Pinpoint the cell where the given text exists, returning its (X, Y) midpoint coordinate. 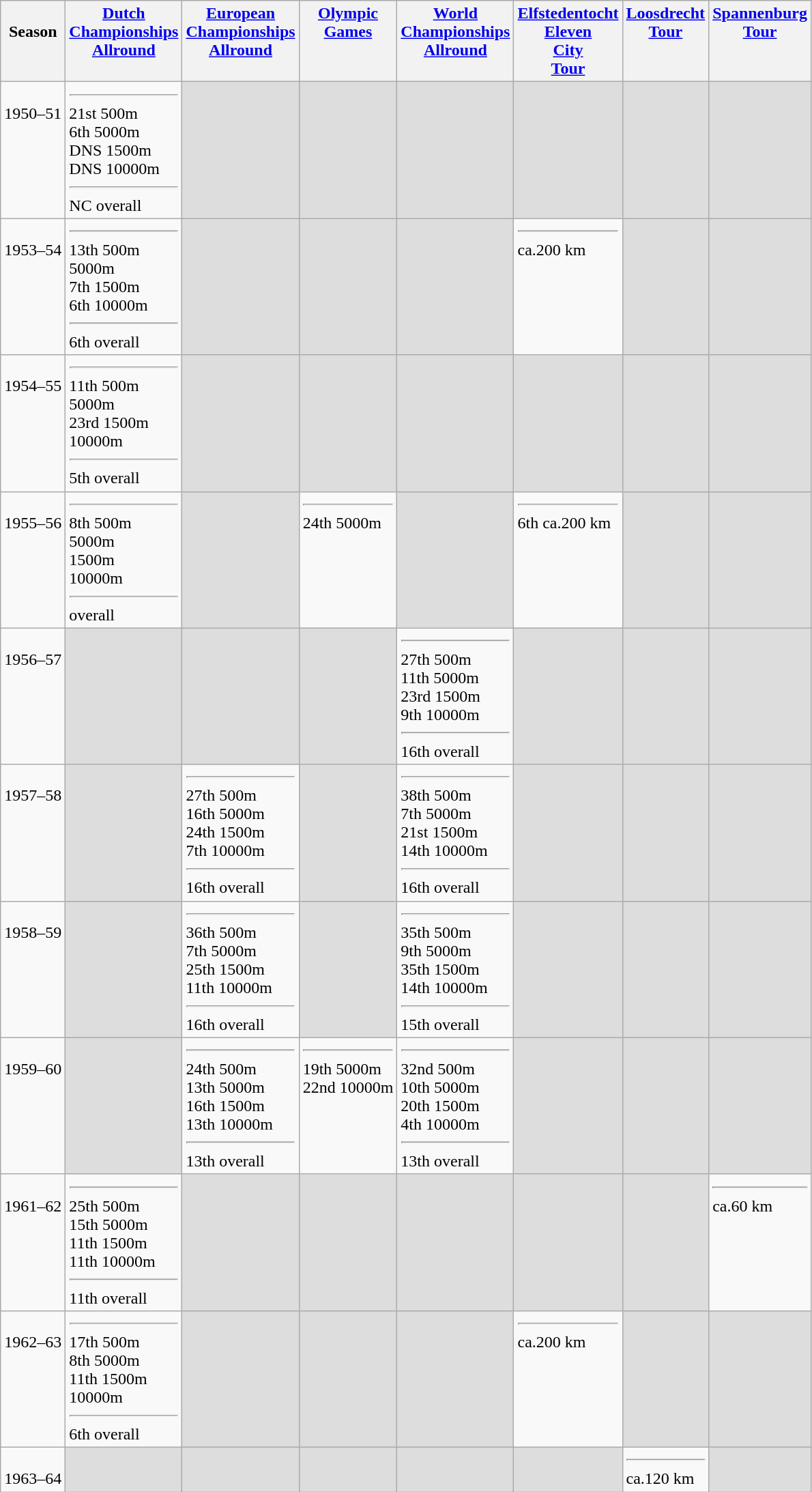
World Championships Allround (456, 41)
27th 500m 16th 5000m 24th 1500m 7th 10000m 16th overall (240, 833)
Season (33, 41)
8th 500m 5000m 1500m 10000m overall (124, 560)
11th 500m 5000m 23rd 1500m 10000m 5th overall (124, 423)
21st 500m 6th 5000m DNS 1500m DNS 10000m NC overall (124, 150)
35th 500m 9th 5000m 35th 1500m 14th 10000m 15th overall (456, 969)
24th 5000m (348, 560)
1959–60 (33, 1106)
36th 500m 7th 5000m 25th 1500m 11th 10000m 16th overall (240, 969)
ca.120 km (666, 1469)
19th 5000m 22nd 10000m (348, 1106)
1963–64 (33, 1469)
1953–54 (33, 287)
1957–58 (33, 833)
25th 500m 15th 5000m 11th 1500m 11th 10000m 11th overall (124, 1242)
24th 500m 13th 5000m 16th 1500m 13th 10000m 13th overall (240, 1106)
Elfstedentocht Eleven City Tour (568, 41)
6th ca.200 km (568, 560)
1961–62 (33, 1242)
Spannenburg Tour (760, 41)
1962–63 (33, 1379)
38th 500m 7th 5000m 21st 1500m 14th 10000m 16th overall (456, 833)
27th 500m 11th 5000m 23rd 1500m 9th 10000m 16th overall (456, 696)
1954–55 (33, 423)
1955–56 (33, 560)
1956–57 (33, 696)
32nd 500m 10th 5000m 20th 1500m 4th 10000m 13th overall (456, 1106)
European Championships Allround (240, 41)
1950–51 (33, 150)
13th 500m 5000m 7th 1500m 6th 10000m 6th overall (124, 287)
Loosdrecht Tour (666, 41)
Dutch Championships Allround (124, 41)
17th 500m 8th 5000m 11th 1500m 10000m 6th overall (124, 1379)
ca.60 km (760, 1242)
1958–59 (33, 969)
Olympic Games (348, 41)
